Find where the given text appears and provide that cell's center as (x, y) coordinate. 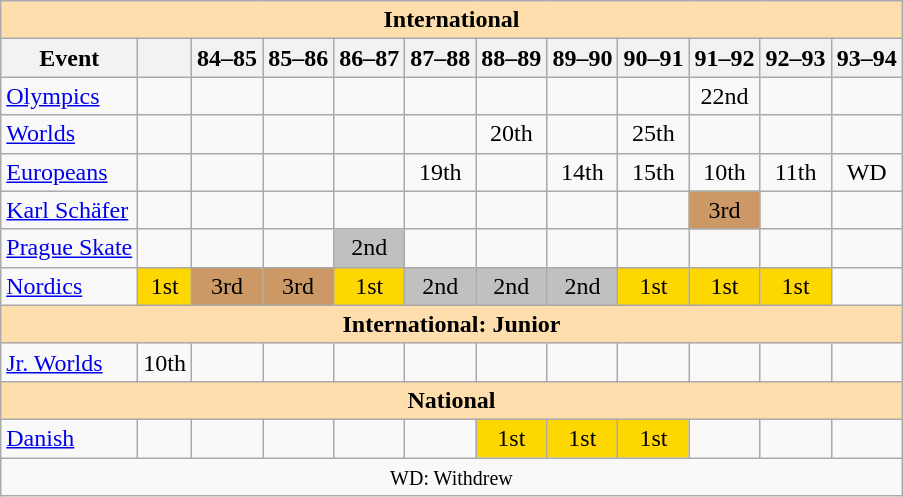
91–92 (724, 58)
Worlds (70, 134)
15th (654, 172)
25th (654, 134)
International: Junior (452, 324)
88–89 (512, 58)
Olympics (70, 96)
Jr. Worlds (70, 362)
86–87 (370, 58)
20th (512, 134)
Prague Skate (70, 248)
14th (582, 172)
National (452, 400)
Danish (70, 438)
84–85 (228, 58)
92–93 (796, 58)
WD: Withdrew (452, 477)
19th (440, 172)
Nordics (70, 286)
89–90 (582, 58)
WD (866, 172)
International (452, 20)
Europeans (70, 172)
11th (796, 172)
85–86 (298, 58)
Event (70, 58)
87–88 (440, 58)
93–94 (866, 58)
90–91 (654, 58)
22nd (724, 96)
Karl Schäfer (70, 210)
